Determine the (X, Y) coordinate at the center of the cell enclosing the given text.  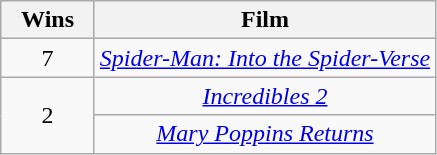
Wins (48, 20)
Incredibles 2 (264, 96)
Spider-Man: Into the Spider-Verse (264, 58)
Mary Poppins Returns (264, 134)
7 (48, 58)
Film (264, 20)
2 (48, 115)
